Determine the [X, Y] coordinate at the center of the cell enclosing the given text.  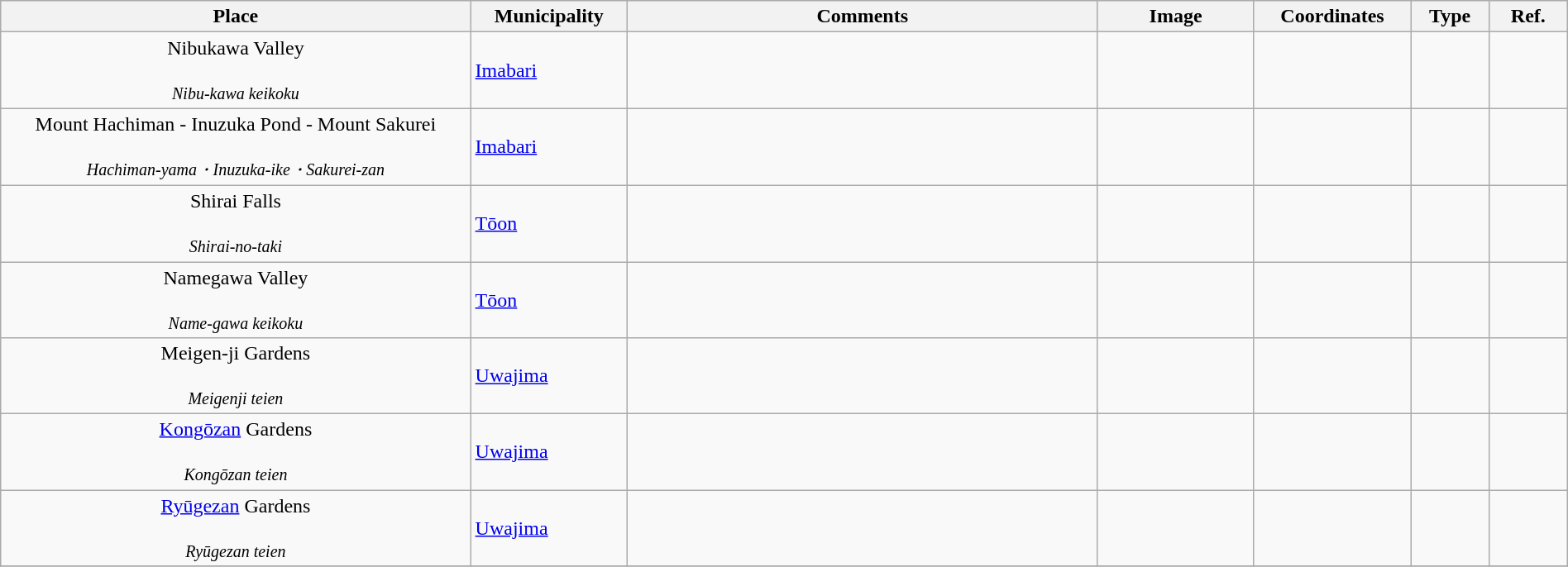
Coordinates [1331, 17]
Mount Hachiman - Inuzuka Pond - Mount SakureiHachiman-yama・Inuzuka-ike・Sakurei-zan [236, 147]
Ref. [1528, 17]
Kongōzan GardensKongōzan teien [236, 452]
Namegawa ValleyName-gawa keikoku [236, 299]
Municipality [549, 17]
Nibukawa ValleyNibu-kawa keikoku [236, 70]
Type [1451, 17]
Ryūgezan GardensRyūgezan teien [236, 528]
Comments [863, 17]
Meigen-ji GardensMeigenji teien [236, 376]
Image [1176, 17]
Shirai FallsShirai-no-taki [236, 223]
Place [236, 17]
